Return (x, y) of the center of cell containing provided text 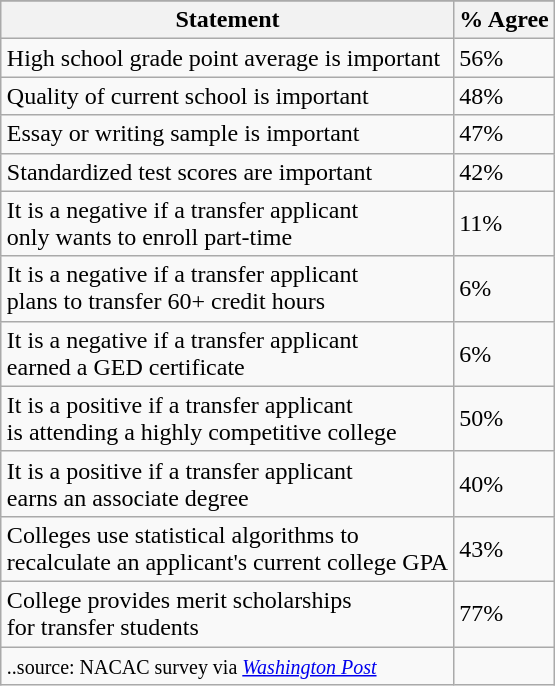
42% (504, 172)
It is a negative if a transfer applicantearned a GED certificate (227, 354)
Standardized test scores are important (227, 172)
43% (504, 548)
It is a negative if a transfer applicantplans to transfer 60+ credit hours (227, 288)
College provides merit scholarshipsfor transfer students (227, 614)
47% (504, 134)
It is a negative if a transfer applicantonly wants to enroll part-time (227, 224)
..source: NACAC survey via Washington Post (227, 665)
Colleges use statistical algorithms torecalculate an applicant's current college GPA (227, 548)
40% (504, 484)
% Agree (504, 20)
High school grade point average is important (227, 58)
11% (504, 224)
48% (504, 96)
50% (504, 418)
It is a positive if a transfer applicantearns an associate degree (227, 484)
Quality of current school is important (227, 96)
It is a positive if a transfer applicantis attending a highly competitive college (227, 418)
56% (504, 58)
Statement (227, 20)
Essay or writing sample is important (227, 134)
77% (504, 614)
